Pinpoint the cell where the given text exists, returning its [X, Y] midpoint coordinate. 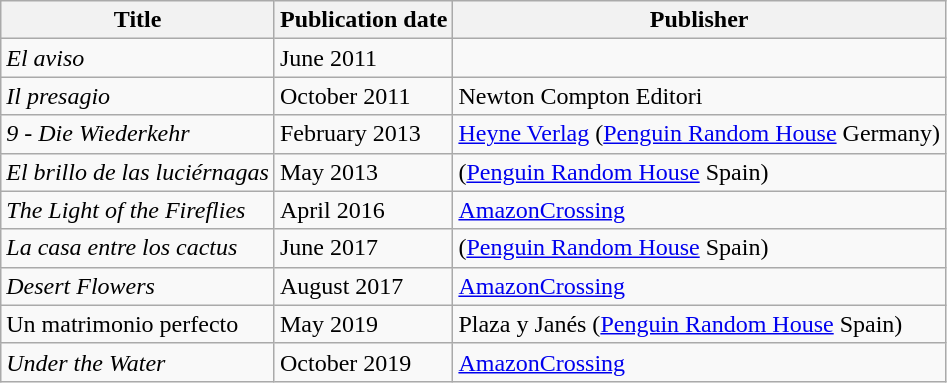
August 2017 [363, 286]
El brillo de las luciérnagas [138, 172]
May 2019 [363, 324]
Title [138, 20]
Publication date [363, 20]
Desert Flowers [138, 286]
La casa entre los cactus [138, 248]
El aviso [138, 58]
Il presagio [138, 96]
April 2016 [363, 210]
October 2011 [363, 96]
June 2017 [363, 248]
Publisher [700, 20]
Un matrimonio perfecto [138, 324]
Under the Water [138, 362]
October 2019 [363, 362]
June 2011 [363, 58]
Newton Compton Editori [700, 96]
9 - Die Wiederkehr [138, 134]
May 2013 [363, 172]
February 2013 [363, 134]
Heyne Verlag (Penguin Random House Germany) [700, 134]
Plaza y Janés (Penguin Random House Spain) [700, 324]
The Light of the Fireflies [138, 210]
